Identify which cell holds the provided text, then report its (X, Y) central coordinate. 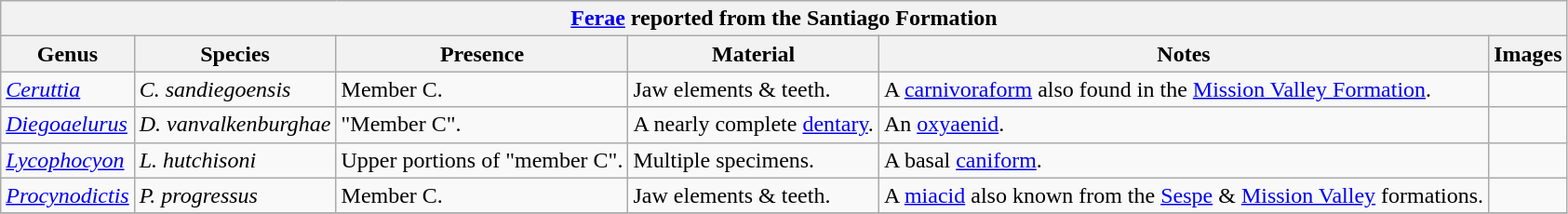
Material (754, 54)
C. sandiegoensis (235, 89)
Multiple specimens. (754, 160)
Diegoaelurus (67, 125)
An oxyaenid. (1184, 125)
Species (235, 54)
Genus (67, 54)
"Member C". (482, 125)
P. progressus (235, 195)
A basal caniform. (1184, 160)
Upper portions of "member C". (482, 160)
Lycophocyon (67, 160)
A miacid also known from the Sespe & Mission Valley formations. (1184, 195)
A carnivoraform also found in the Mission Valley Formation. (1184, 89)
Ferae reported from the Santiago Formation (784, 19)
Notes (1184, 54)
Presence (482, 54)
A nearly complete dentary. (754, 125)
Procynodictis (67, 195)
Ceruttia (67, 89)
Images (1528, 54)
D. vanvalkenburghae (235, 125)
L. hutchisoni (235, 160)
